Return (X, Y) of the center of cell containing provided text 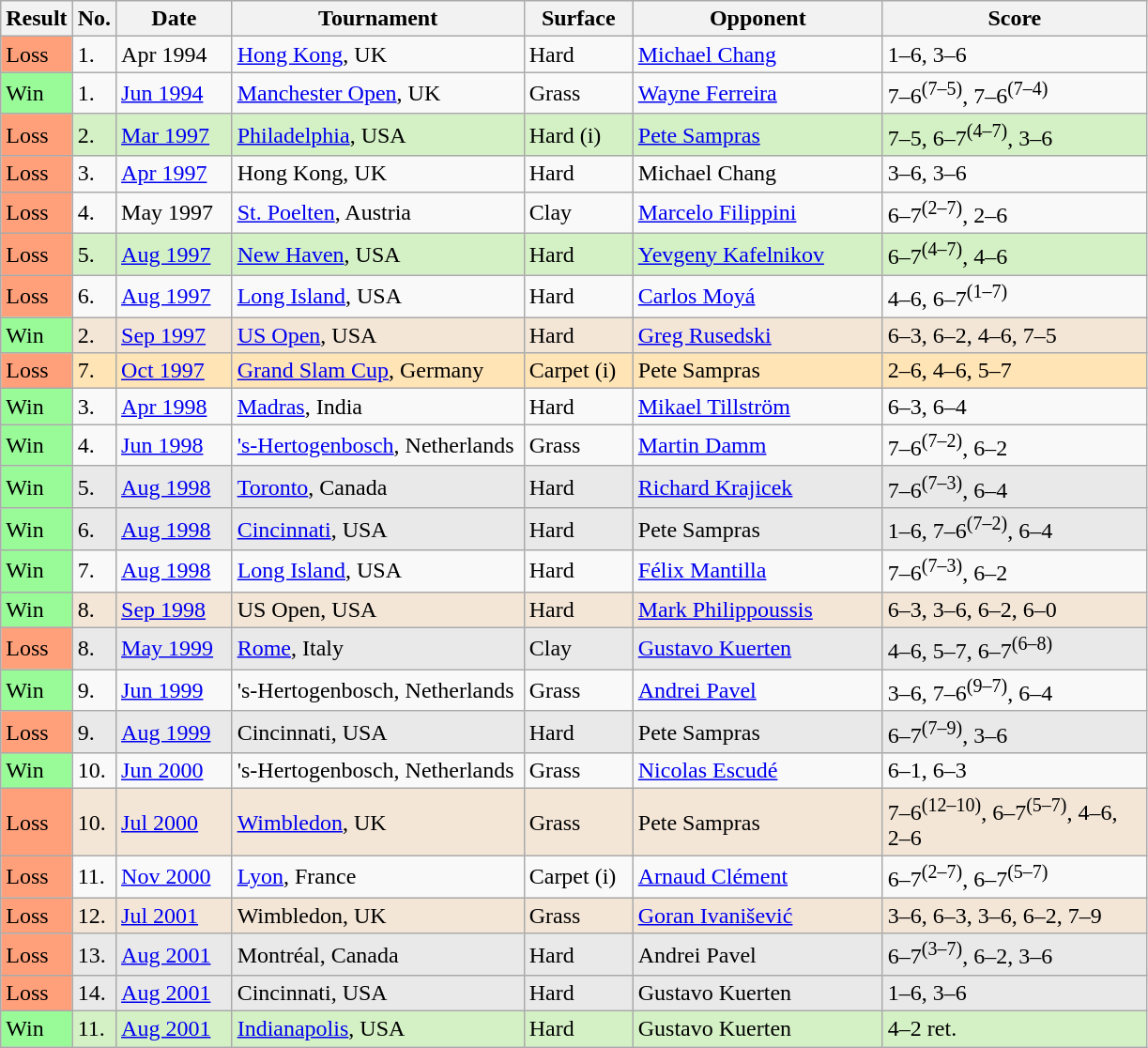
12. (94, 916)
6–1, 6–3 (1014, 771)
Apr 1994 (175, 54)
Montréal, Canada (377, 954)
6–7(2–7), 2–6 (1014, 212)
6–3, 6–2, 4–6, 7–5 (1014, 335)
Jun 1999 (175, 691)
1–6, 7–6(7–2), 6–4 (1014, 530)
Mark Philippoussis (758, 609)
Oct 1997 (175, 371)
Arnaud Clément (758, 877)
3–6, 3–6 (1014, 174)
Surface (578, 19)
Nicolas Escudé (758, 771)
Toronto, Canada (377, 486)
Apr 1997 (175, 174)
May 1999 (175, 648)
6–7(3–7), 6–2, 3–6 (1014, 954)
3–6, 6–3, 3–6, 6–2, 7–9 (1014, 916)
4–6, 6–7(1–7) (1014, 297)
Opponent (758, 19)
7–6(12–10), 6–7(5–7), 4–6, 2–6 (1014, 823)
Jun 1994 (175, 94)
St. Poelten, Austria (377, 212)
Yevgeny Kafelnikov (758, 255)
7–6(7–3), 6–2 (1014, 571)
Lyon, France (377, 877)
Hard (i) (578, 135)
Date (175, 19)
3–6, 7–6(9–7), 6–4 (1014, 691)
6–7(2–7), 6–7(5–7) (1014, 877)
6–3, 6–4 (1014, 407)
Madras, India (377, 407)
New Haven, USA (377, 255)
Result (37, 19)
6–7(7–9), 3–6 (1014, 732)
Tournament (377, 19)
Rome, Italy (377, 648)
7–6(7–2), 6–2 (1014, 445)
Goran Ivanišević (758, 916)
4–6, 5–7, 6–7(6–8) (1014, 648)
Nov 2000 (175, 877)
14. (94, 994)
Richard Krajicek (758, 486)
Carlos Moyá (758, 297)
Wayne Ferreira (758, 94)
7–6(7–5), 7–6(7–4) (1014, 94)
13. (94, 954)
Félix Mantilla (758, 571)
Jul 2000 (175, 823)
6–3, 3–6, 6–2, 6–0 (1014, 609)
May 1997 (175, 212)
Mar 1997 (175, 135)
6–7(4–7), 4–6 (1014, 255)
7–6(7–3), 6–4 (1014, 486)
Sep 1998 (175, 609)
Apr 1998 (175, 407)
Jun 2000 (175, 771)
Sep 1997 (175, 335)
7–5, 6–7(4–7), 3–6 (1014, 135)
Score (1014, 19)
Jul 2001 (175, 916)
Indianapolis, USA (377, 1029)
No. (94, 19)
Greg Rusedski (758, 335)
Philadelphia, USA (377, 135)
Aug 1999 (175, 732)
Manchester Open, UK (377, 94)
Grand Slam Cup, Germany (377, 371)
Martin Damm (758, 445)
Jun 1998 (175, 445)
Marcelo Filippini (758, 212)
2–6, 4–6, 5–7 (1014, 371)
Mikael Tillström (758, 407)
4–2 ret. (1014, 1029)
